Determine the (X, Y) coordinate at the center of the cell enclosing the given text.  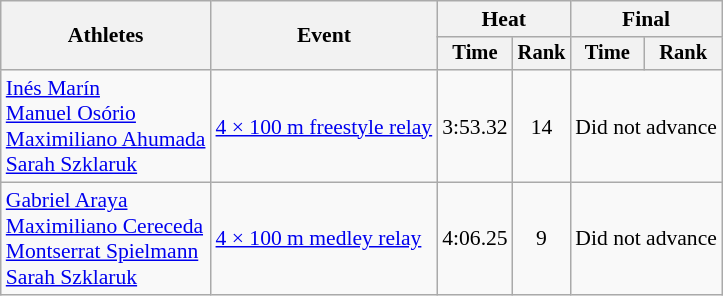
9 (542, 239)
14 (542, 126)
Event (324, 36)
4 × 100 m medley relay (324, 239)
4 × 100 m freestyle relay (324, 126)
4:06.25 (474, 239)
Final (646, 19)
Athletes (106, 36)
3:53.32 (474, 126)
Gabriel ArayaMaximiliano CerecedaMontserrat SpielmannSarah Szklaruk (106, 239)
Inés MarínManuel OsórioMaximiliano AhumadaSarah Szklaruk (106, 126)
Heat (504, 19)
